Extract the [X, Y] coordinate from the center of the cell holding the provided text.  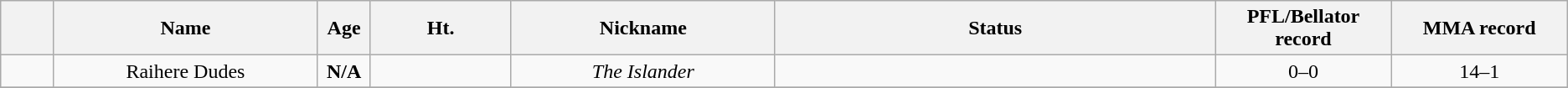
MMA record [1479, 28]
Raihere Dudes [186, 71]
Name [186, 28]
Age [343, 28]
N/A [343, 71]
Status [995, 28]
The Islander [643, 71]
Nickname [643, 28]
14–1 [1479, 71]
PFL/Bellator record [1303, 28]
Ht. [441, 28]
0–0 [1303, 71]
